Determine the [x, y] coordinate at the center of the cell enclosing the given text.  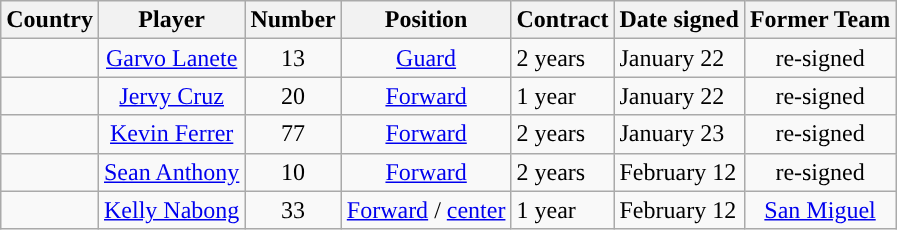
Kevin Ferrer [171, 134]
Former Team [820, 20]
Garvo Lanete [171, 58]
Kelly Nabong [171, 210]
San Miguel [820, 210]
Contract [562, 20]
77 [293, 134]
Guard [426, 58]
Date signed [679, 20]
Forward / center [426, 210]
Country [50, 20]
Number [293, 20]
10 [293, 172]
Sean Anthony [171, 172]
Jervy Cruz [171, 96]
33 [293, 210]
January 23 [679, 134]
Player [171, 20]
13 [293, 58]
Position [426, 20]
20 [293, 96]
